Detect which cell encompasses the target text, then output its [x, y] center coordinate. 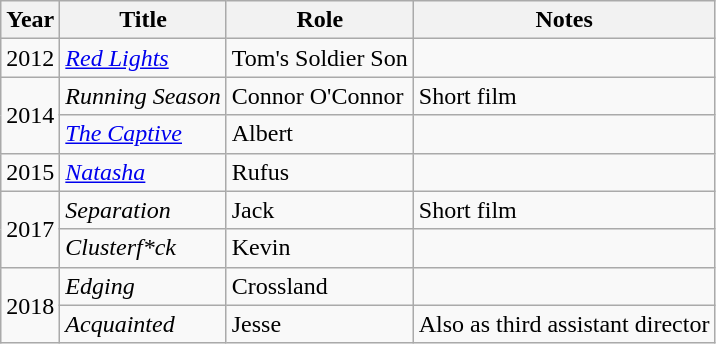
Role [320, 20]
2018 [30, 305]
Jesse [320, 324]
2015 [30, 172]
Year [30, 20]
2014 [30, 115]
Acquainted [143, 324]
Title [143, 20]
Jack [320, 210]
Crossland [320, 286]
Connor O'Connor [320, 96]
Tom's Soldier Son [320, 58]
Also as third assistant director [564, 324]
Kevin [320, 248]
Running Season [143, 96]
Albert [320, 134]
Separation [143, 210]
Notes [564, 20]
Edging [143, 286]
The Captive [143, 134]
Rufus [320, 172]
Natasha [143, 172]
Clusterf*ck [143, 248]
2012 [30, 58]
2017 [30, 229]
Red Lights [143, 58]
